Extract the [X, Y] coordinate from the center of the cell holding the provided text.  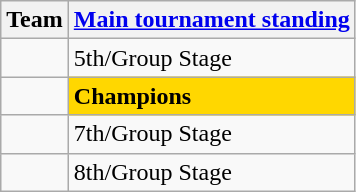
Champions [212, 96]
5th/Group Stage [212, 58]
Team [35, 20]
Main tournament standing [212, 20]
8th/Group Stage [212, 172]
7th/Group Stage [212, 134]
